Determine the (x, y) coordinate at the center of the cell enclosing the given text.  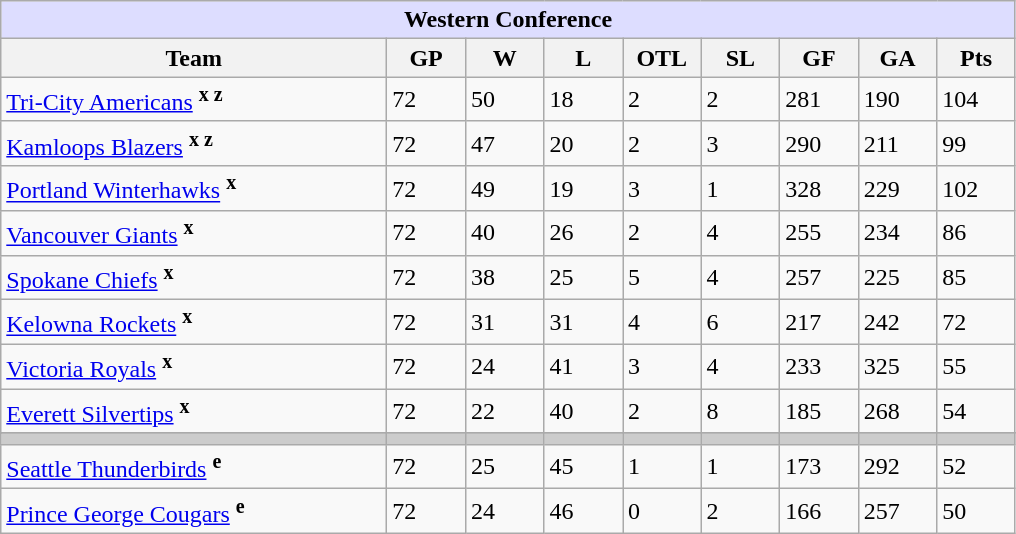
102 (976, 188)
234 (898, 234)
104 (976, 100)
86 (976, 234)
185 (820, 412)
328 (820, 188)
6 (740, 322)
242 (898, 322)
W (504, 58)
292 (898, 466)
173 (820, 466)
Seattle Thunderbirds e (194, 466)
46 (584, 512)
45 (584, 466)
20 (584, 144)
0 (662, 512)
290 (820, 144)
38 (504, 278)
166 (820, 512)
5 (662, 278)
225 (898, 278)
217 (820, 322)
54 (976, 412)
L (584, 58)
18 (584, 100)
211 (898, 144)
8 (740, 412)
Vancouver Giants x (194, 234)
22 (504, 412)
229 (898, 188)
85 (976, 278)
Spokane Chiefs x (194, 278)
255 (820, 234)
281 (820, 100)
Everett Silvertips x (194, 412)
OTL (662, 58)
99 (976, 144)
233 (820, 366)
47 (504, 144)
268 (898, 412)
GA (898, 58)
SL (740, 58)
Kelowna Rockets x (194, 322)
190 (898, 100)
Pts (976, 58)
Team (194, 58)
55 (976, 366)
325 (898, 366)
Prince George Cougars e (194, 512)
Western Conference (508, 20)
19 (584, 188)
Tri-City Americans x z (194, 100)
Victoria Royals x (194, 366)
Kamloops Blazers x z (194, 144)
GF (820, 58)
52 (976, 466)
GP (426, 58)
Portland Winterhawks x (194, 188)
41 (584, 366)
26 (584, 234)
49 (504, 188)
